Return the (X, Y) coordinate for the center point of the cell that contains the specified text.  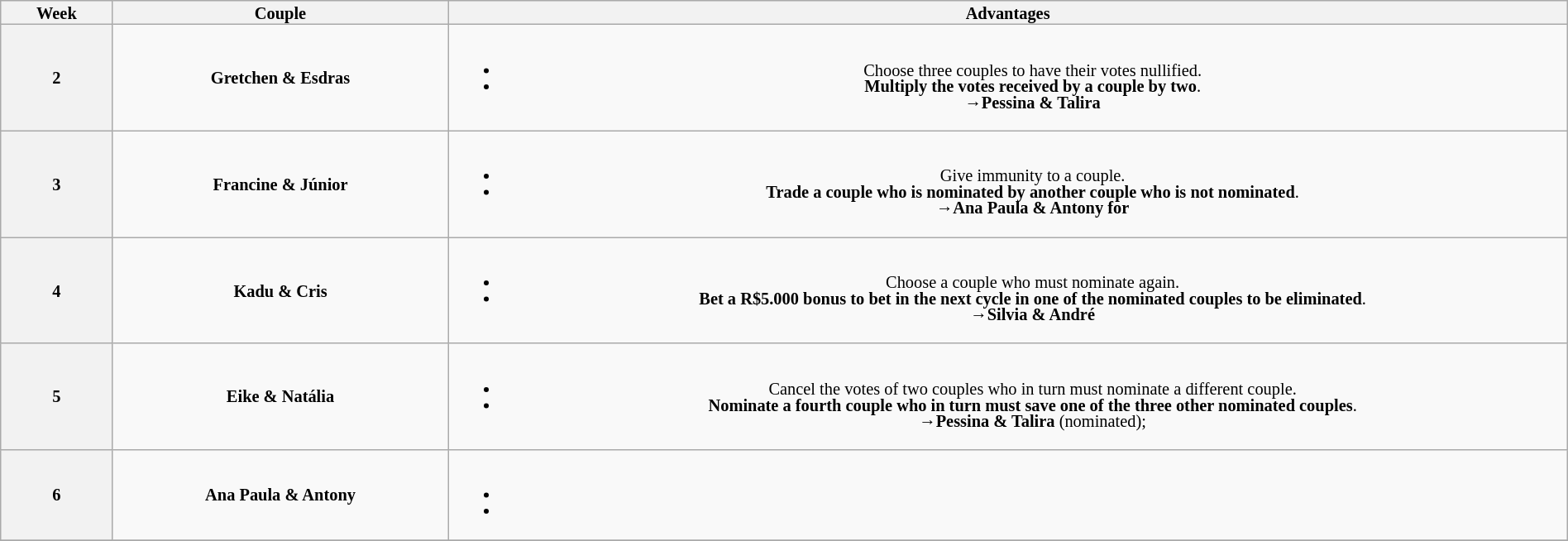
2 (56, 78)
Week (56, 12)
Francine & Júnior (280, 184)
5 (56, 396)
Eike & Natália (280, 396)
Advantages (1007, 12)
Give immunity to a couple. Trade a couple who is nominated by another couple who is not nominated.→Ana Paula & Antony for (1007, 184)
Kadu & Cris (280, 290)
3 (56, 184)
6 (56, 495)
4 (56, 290)
Choose three couples to have their votes nullified. Multiply the votes received by a couple by two.→Pessina & Talira (1007, 78)
Gretchen & Esdras (280, 78)
Couple (280, 12)
Ana Paula & Antony (280, 495)
